Determine the [x, y] coordinate at the center of the cell enclosing the given text.  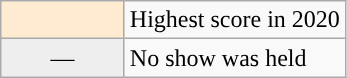
— [63, 58]
No show was held [234, 58]
Highest score in 2020 [234, 20]
